Output the [x, y] coordinate of the center of the cell containing the given text.  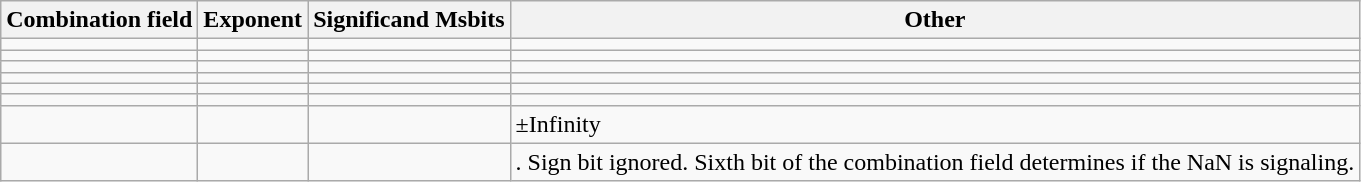
Exponent [253, 20]
Combination field [100, 20]
Significand Msbits [409, 20]
. Sign bit ignored. Sixth bit of the combination field determines if the NaN is signaling. [935, 162]
±Infinity [935, 124]
Other [935, 20]
